Pinpoint the cell where the given text exists, returning its [X, Y] midpoint coordinate. 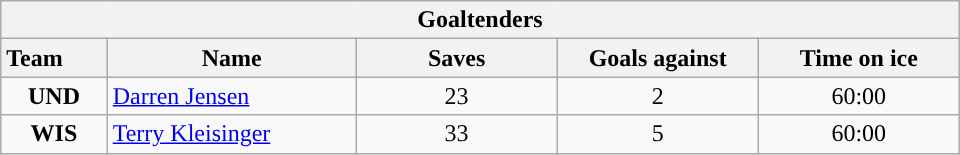
33 [456, 134]
2 [658, 96]
WIS [54, 134]
Goals against [658, 58]
Team [54, 58]
23 [456, 96]
Time on ice [858, 58]
Goaltenders [480, 20]
Saves [456, 58]
Terry Kleisinger [232, 134]
Darren Jensen [232, 96]
5 [658, 134]
UND [54, 96]
Name [232, 58]
